Find where the given text appears and provide that cell's center as [x, y] coordinate. 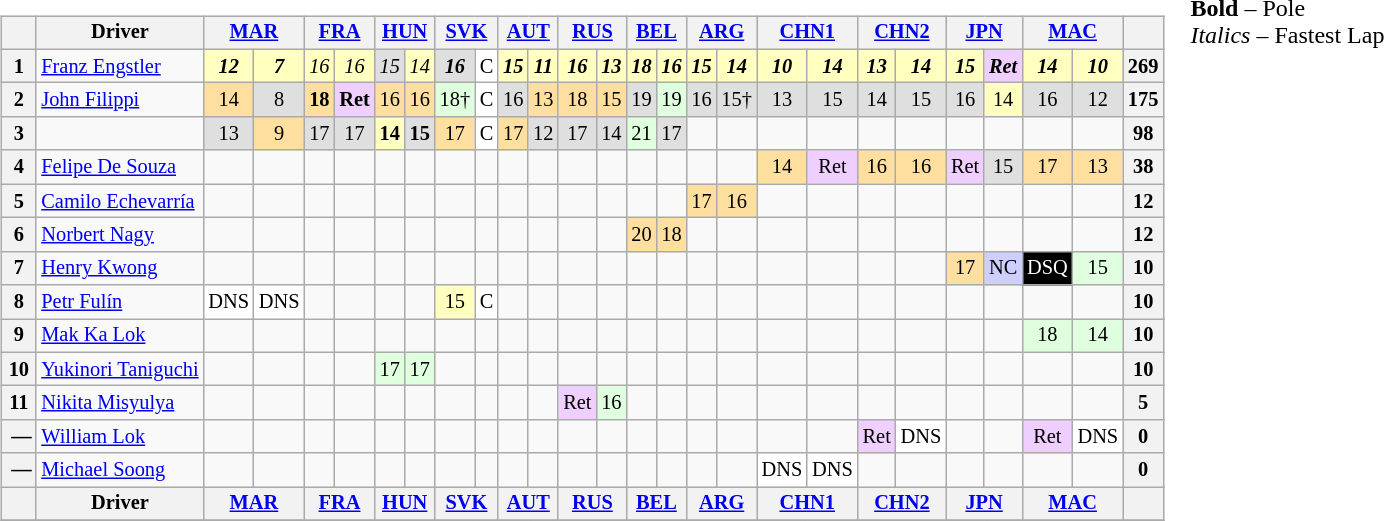
Petr Fulín [120, 302]
269 [1143, 66]
John Filippi [120, 100]
38 [1143, 167]
175 [1143, 100]
Nikita Misyulya [120, 403]
Franz Engstler [120, 66]
Mak Ka Lok [120, 336]
2 [18, 100]
4 [18, 167]
15† [737, 100]
Norbert Nagy [120, 235]
Yukinori Taniguchi [120, 369]
Henry Kwong [120, 268]
NC [1003, 268]
1 [18, 66]
Felipe De Souza [120, 167]
Michael Soong [120, 470]
Camilo Echevarría [120, 201]
William Lok [120, 437]
21 [641, 134]
20 [641, 235]
3 [18, 134]
18† [455, 100]
98 [1143, 134]
6 [18, 235]
DSQ [1047, 268]
